Detect which cell encompasses the target text, then output its (x, y) center coordinate. 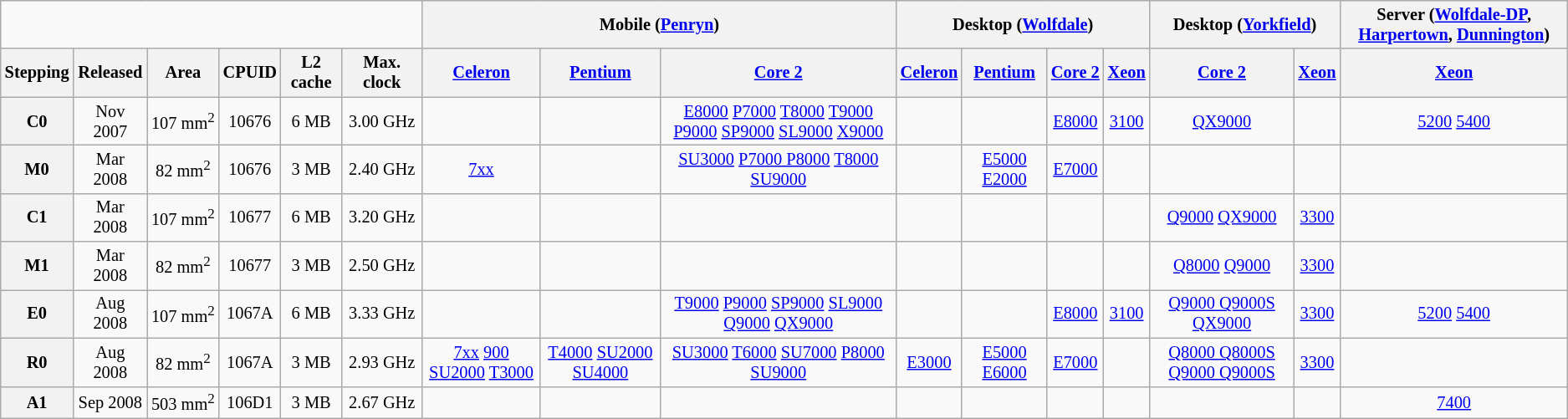
E5000 E6000 (1004, 362)
SU3000 T6000 SU7000 P8000 SU9000 (779, 362)
R0 (37, 362)
Max. clock (381, 73)
3.00 GHz (381, 121)
T4000 SU2000 SU4000 (600, 362)
Sep 2008 (110, 403)
7xx (482, 169)
2.50 GHz (381, 266)
2.93 GHz (381, 362)
SU3000 P7000 P8000 T8000 SU9000 (779, 169)
C0 (37, 121)
Mobile (Penryn) (659, 24)
Server (Wolfdale-DP, Harpertown, Dunnington) (1453, 24)
Released (110, 73)
CPUID (250, 73)
7xx 900 SU2000 T3000 (482, 362)
A1 (37, 403)
Nov 2007 (110, 121)
QX9000 (1223, 121)
E5000 E2000 (1004, 169)
C1 (37, 217)
2.40 GHz (381, 169)
Desktop (Yorkfield) (1245, 24)
3.33 GHz (381, 314)
Q9000 QX9000 (1223, 217)
Q9000 Q9000S QX9000 (1223, 314)
Desktop (Wolfdale) (1024, 24)
E0 (37, 314)
L2 cache (311, 73)
Area (183, 73)
2.67 GHz (381, 403)
3.20 GHz (381, 217)
M0 (37, 169)
E3000 (929, 362)
503 mm2 (183, 403)
106D1 (250, 403)
Stepping (37, 73)
7400 (1453, 403)
E8000 P7000 T8000 T9000 P9000 SP9000 SL9000 X9000 (779, 121)
Q8000 Q9000 (1223, 266)
T9000 P9000 SP9000 SL9000 Q9000 QX9000 (779, 314)
M1 (37, 266)
Q8000 Q8000S Q9000 Q9000S (1223, 362)
